Find where the given text appears and provide that cell's center as [X, Y] coordinate. 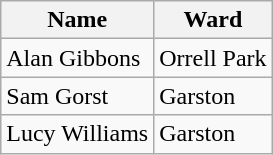
Orrell Park [213, 58]
Alan Gibbons [78, 58]
Ward [213, 20]
Name [78, 20]
Sam Gorst [78, 96]
Lucy Williams [78, 134]
